Pinpoint the cell where the given text exists, returning its [X, Y] midpoint coordinate. 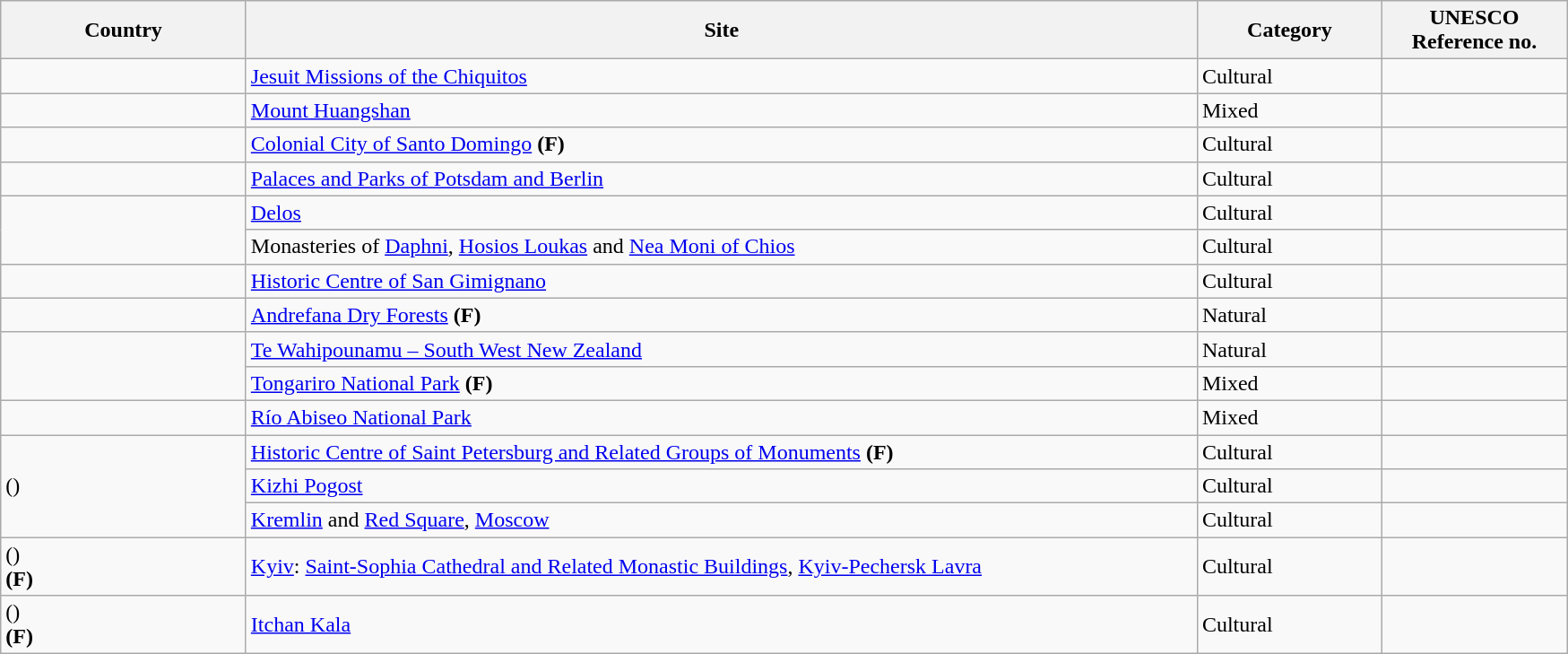
Site [721, 31]
Río Abiseo National Park [721, 417]
Tongariro National Park (F) [721, 383]
Mount Huangshan [721, 110]
Country [124, 31]
Palaces and Parks of Potsdam and Berlin [721, 179]
Colonial City of Santo Domingo (F) [721, 144]
Kremlin and Red Square, Moscow [721, 520]
Jesuit Missions of the Chiquitos [721, 76]
Category [1289, 31]
UNESCO Reference no. [1474, 31]
Te Wahipounamu – South West New Zealand [721, 349]
Delos [721, 213]
Andrefana Dry Forests (F) [721, 315]
Kyiv: Saint-Sophia Cathedral and Related Monastic Buildings, Kyiv-Pechersk Lavra [721, 567]
Historic Centre of Saint Petersburg and Related Groups of Monuments (F) [721, 451]
Itchan Kala [721, 624]
Monasteries of Daphni, Hosios Loukas and Nea Moni of Chios [721, 247]
() [124, 485]
Historic Centre of San Gimignano [721, 281]
Kizhi Pogost [721, 486]
